Output the [x, y] coordinate of the center of the cell containing the given text.  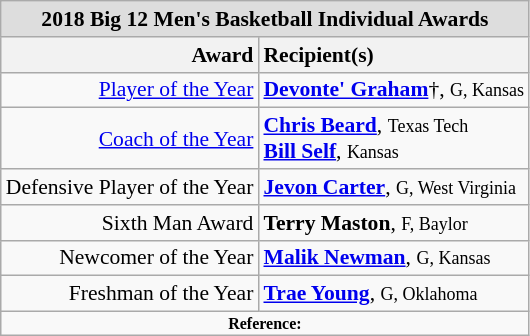
Recipient(s) [394, 55]
Sixth Man Award [130, 223]
Terry Maston, F, Baylor [394, 223]
Freshman of the Year [130, 294]
Devonte' Graham†, G, Kansas [394, 90]
2018 Big 12 Men's Basketball Individual Awards [265, 19]
Chris Beard, Texas TechBill Self, Kansas [394, 138]
Defensive Player of the Year [130, 187]
Reference: [265, 324]
Newcomer of the Year [130, 258]
Jevon Carter, G, West Virginia [394, 187]
Malik Newman, G, Kansas [394, 258]
Coach of the Year [130, 138]
Player of the Year [130, 90]
Trae Young, G, Oklahoma [394, 294]
Award [130, 55]
